For the text-containing cell, return its midpoint in [X, Y] coordinate format. 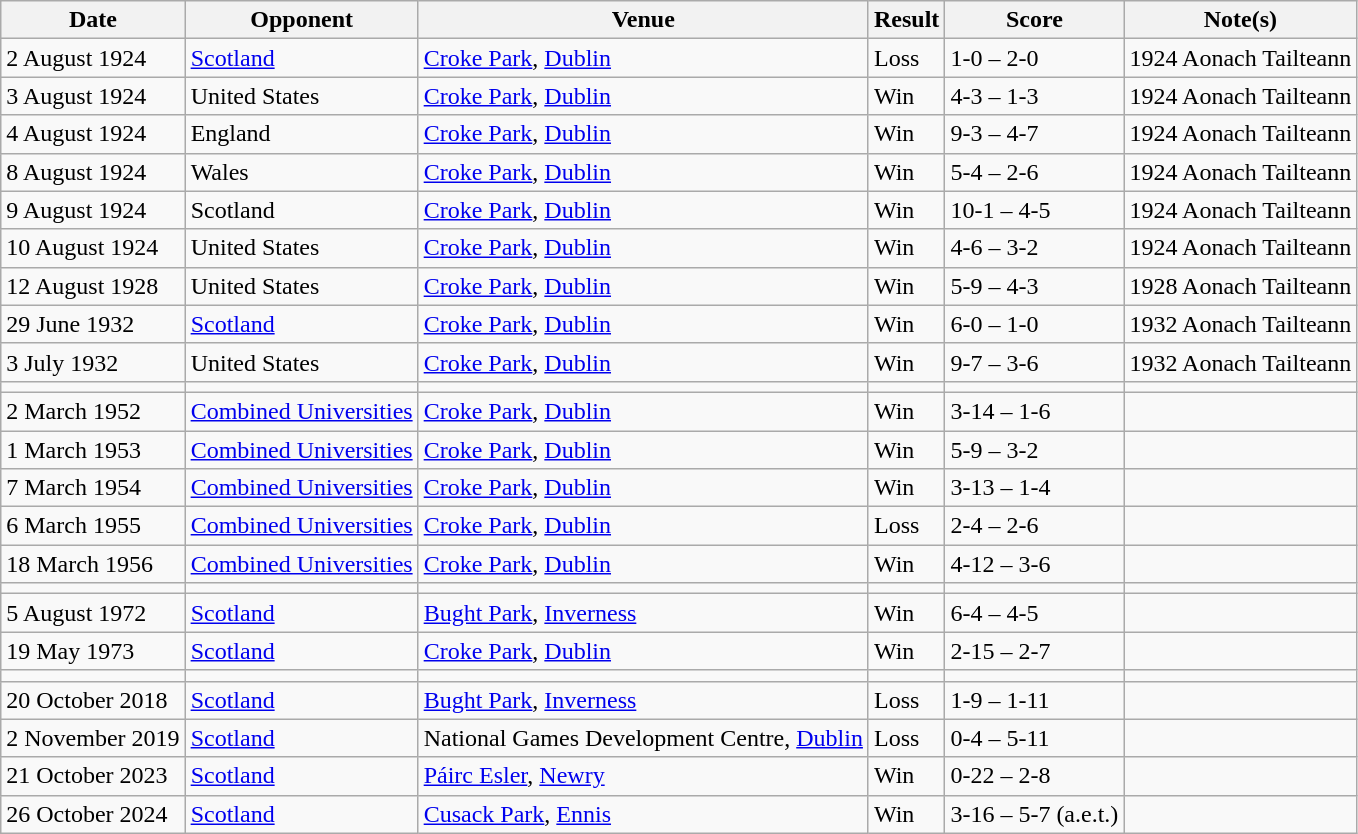
5-4 – 2-6 [1034, 172]
7 March 1954 [93, 488]
3-16 – 5-7 (a.e.t.) [1034, 814]
4-6 – 3-2 [1034, 248]
5-9 – 4-3 [1034, 286]
Cusack Park, Ennis [643, 814]
10-1 – 4-5 [1034, 210]
2 August 1924 [93, 58]
6-4 – 4-5 [1034, 613]
5 August 1972 [93, 613]
1-9 – 1-11 [1034, 700]
4-12 – 3-6 [1034, 564]
1928 Aonach Tailteann [1240, 286]
6-0 – 1-0 [1034, 324]
5-9 – 3-2 [1034, 449]
2 November 2019 [93, 738]
1 March 1953 [93, 449]
3-14 – 1-6 [1034, 411]
1-0 – 2-0 [1034, 58]
2-4 – 2-6 [1034, 526]
Venue [643, 20]
Result [906, 20]
9-3 – 4-7 [1034, 134]
3 August 1924 [93, 96]
8 August 1924 [93, 172]
0-22 – 2-8 [1034, 776]
2-15 – 2-7 [1034, 651]
Note(s) [1240, 20]
9 August 1924 [93, 210]
21 October 2023 [93, 776]
20 October 2018 [93, 700]
England [302, 134]
6 March 1955 [93, 526]
18 March 1956 [93, 564]
Score [1034, 20]
Date [93, 20]
12 August 1928 [93, 286]
0-4 – 5-11 [1034, 738]
29 June 1932 [93, 324]
4-3 – 1-3 [1034, 96]
19 May 1973 [93, 651]
9-7 – 3-6 [1034, 362]
Opponent [302, 20]
3 July 1932 [93, 362]
2 March 1952 [93, 411]
10 August 1924 [93, 248]
4 August 1924 [93, 134]
National Games Development Centre, Dublin [643, 738]
26 October 2024 [93, 814]
Wales [302, 172]
3-13 – 1-4 [1034, 488]
Páirc Esler, Newry [643, 776]
